Return the (X, Y) coordinate for the center point of the cell that contains the specified text.  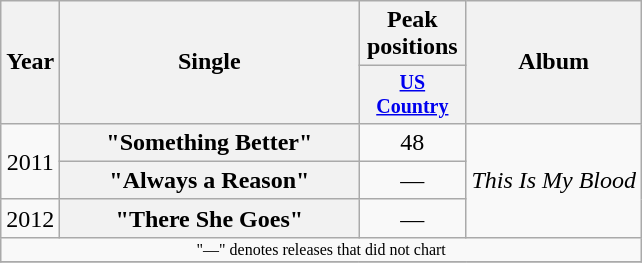
This Is My Blood (554, 180)
2012 (30, 218)
Album (554, 62)
"—" denotes releases that did not chart (322, 249)
"Something Better" (210, 142)
"There She Goes" (210, 218)
2011 (30, 161)
Single (210, 62)
"Always a Reason" (210, 180)
Peak positions (412, 34)
Year (30, 62)
US Country (412, 94)
48 (412, 142)
